From the cell containing the given text, extract its center point as (x, y) coordinate. 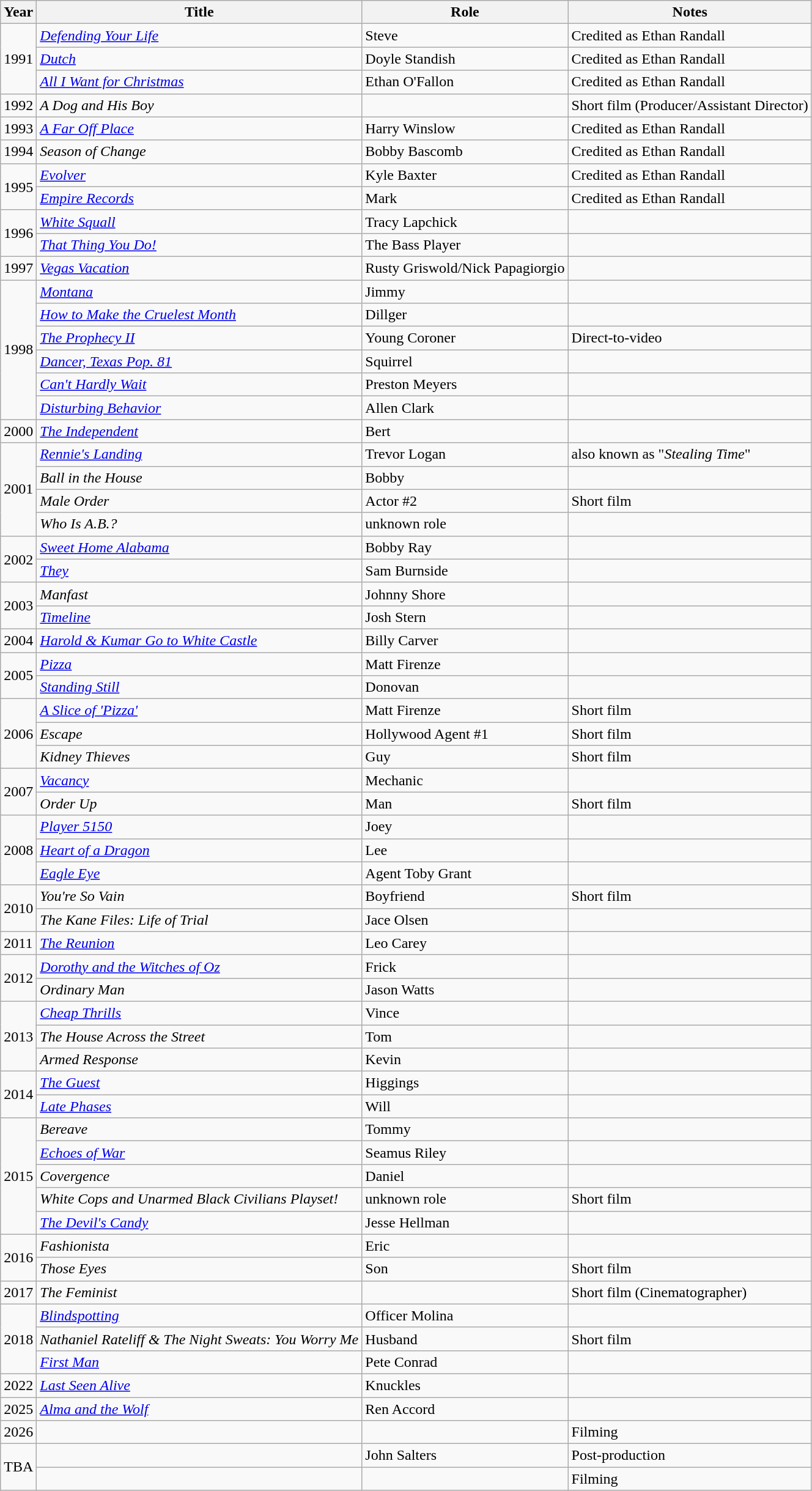
The Reunion (199, 943)
How to Make the Cruelest Month (199, 315)
Eric (465, 1246)
Josh Stern (465, 617)
Seamus Riley (465, 1153)
Notes (690, 12)
Heart of a Dragon (199, 850)
Rennie's Landing (199, 454)
Tommy (465, 1130)
Kevin (465, 1060)
1998 (18, 350)
Role (465, 12)
2016 (18, 1257)
Male Order (199, 501)
The House Across the Street (199, 1037)
The Prophecy II (199, 338)
Disturbing Behavior (199, 408)
The Kane Files: Life of Trial (199, 920)
Defending Your Life (199, 35)
Season of Change (199, 152)
Can't Hardly Wait (199, 385)
Fashionista (199, 1246)
The Guest (199, 1083)
Young Coroner (465, 338)
Allen Clark (465, 408)
Harold & Kumar Go to White Castle (199, 640)
Officer Molina (465, 1315)
Late Phases (199, 1106)
Short film (Producer/Assistant Director) (690, 105)
Alma and the Wolf (199, 1408)
Jesse Hellman (465, 1223)
You're So Vain (199, 897)
Sweet Home Alabama (199, 547)
2004 (18, 640)
2018 (18, 1339)
That Thing You Do! (199, 245)
A Far Off Place (199, 128)
Billy Carver (465, 640)
Leo Carey (465, 943)
White Cops and Unarmed Black Civilians Playset! (199, 1199)
White Squall (199, 221)
1991 (18, 59)
2006 (18, 734)
Guy (465, 757)
Player 5150 (199, 827)
Rusty Griswold/Nick Papagiorgio (465, 268)
Mechanic (465, 780)
Bert (465, 431)
The Independent (199, 431)
Son (465, 1269)
2000 (18, 431)
Escape (199, 734)
2015 (18, 1176)
Manfast (199, 594)
Echoes of War (199, 1153)
The Bass Player (465, 245)
2014 (18, 1095)
Dutch (199, 59)
Eagle Eye (199, 873)
Steve (465, 35)
Pizza (199, 664)
Standing Still (199, 687)
1995 (18, 187)
Doyle Standish (465, 59)
Johnny Shore (465, 594)
Dorothy and the Witches of Oz (199, 966)
Title (199, 12)
First Man (199, 1362)
Squirrel (465, 361)
Ball in the House (199, 478)
2003 (18, 605)
Armed Response (199, 1060)
John Salters (465, 1456)
Donovan (465, 687)
Vegas Vacation (199, 268)
1992 (18, 105)
Lee (465, 850)
Jimmy (465, 292)
Those Eyes (199, 1269)
They (199, 571)
Post-production (690, 1456)
Hollywood Agent #1 (465, 734)
Kyle Baxter (465, 175)
2002 (18, 559)
Joey (465, 827)
Blindspotting (199, 1315)
1994 (18, 152)
Jason Watts (465, 990)
Tom (465, 1037)
Short film (Cinematographer) (690, 1292)
Daniel (465, 1176)
Trevor Logan (465, 454)
A Slice of 'Pizza' (199, 711)
Ordinary Man (199, 990)
Dillger (465, 315)
Husband (465, 1339)
Tracy Lapchick (465, 221)
Pete Conrad (465, 1362)
Preston Meyers (465, 385)
Bobby Bascomb (465, 152)
Dancer, Texas Pop. 81 (199, 361)
Frick (465, 966)
Agent Toby Grant (465, 873)
Cheap Thrills (199, 1013)
Boyfriend (465, 897)
2007 (18, 792)
Ren Accord (465, 1408)
Who Is A.B.? (199, 524)
Knuckles (465, 1385)
1996 (18, 233)
TBA (18, 1467)
Vince (465, 1013)
Bobby Ray (465, 547)
2022 (18, 1385)
Will (465, 1106)
Mark (465, 198)
Last Seen Alive (199, 1385)
2026 (18, 1432)
A Dog and His Boy (199, 105)
2017 (18, 1292)
2011 (18, 943)
2013 (18, 1036)
1997 (18, 268)
Order Up (199, 804)
Bereave (199, 1130)
Harry Winslow (465, 128)
Empire Records (199, 198)
Kidney Thieves (199, 757)
2005 (18, 675)
1993 (18, 128)
Covergence (199, 1176)
2008 (18, 850)
Timeline (199, 617)
Actor #2 (465, 501)
Ethan O'Fallon (465, 82)
Evolver (199, 175)
Nathaniel Rateliff & The Night Sweats: You Worry Me (199, 1339)
Direct-to-video (690, 338)
Man (465, 804)
2001 (18, 489)
Bobby (465, 478)
The Feminist (199, 1292)
Jace Olsen (465, 920)
Sam Burnside (465, 571)
The Devil's Candy (199, 1223)
Vacancy (199, 780)
2010 (18, 908)
2012 (18, 978)
Year (18, 12)
Higgings (465, 1083)
also known as "Stealing Time" (690, 454)
All I Want for Christmas (199, 82)
Montana (199, 292)
2025 (18, 1408)
